Find where the given text appears and provide that cell's center as [X, Y] coordinate. 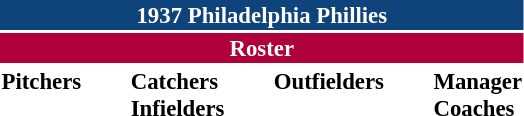
Roster [262, 48]
1937 Philadelphia Phillies [262, 15]
